Scan for the cell matching the given text and deliver its [x, y] coordinate at center. 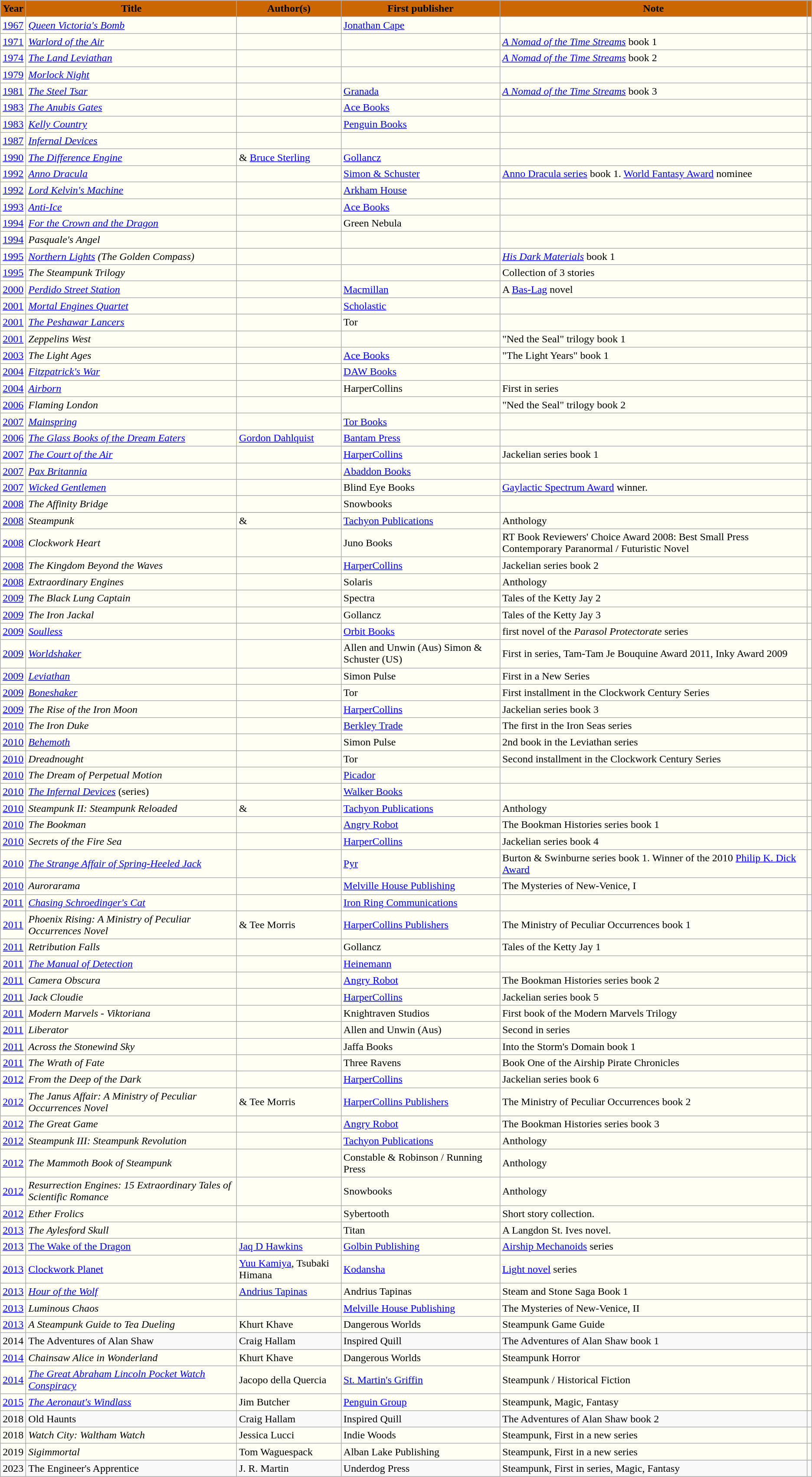
Picador [420, 775]
Penguin Group [420, 1402]
The Rise of the Iron Moon [131, 709]
Steampunk, Magic, Fantasy [653, 1402]
1979 [13, 75]
Retribution Falls [131, 947]
The Affinity Bridge [131, 504]
Titan [420, 1230]
Macmillan [420, 289]
Yuu Kamiya, Tsubaki Himana [289, 1269]
"Ned the Seal" trilogy book 1 [653, 339]
Walker Books [420, 792]
Kodansha [420, 1269]
Steampunk / Historical Fiction [653, 1380]
Arkham House [420, 190]
The Glass Books of the Dream Eaters [131, 438]
Steampunk, First in series, Magic, Fantasy [653, 1468]
Northern Lights (The Golden Compass) [131, 256]
The Steampunk Trilogy [131, 273]
Mainspring [131, 421]
Tales of the Ketty Jay 1 [653, 947]
Ether Frolics [131, 1214]
The Bookman Histories series book 3 [653, 1124]
2019 [13, 1452]
Flaming London [131, 405]
The Manual of Detection [131, 964]
Jaq D Hawkins [289, 1247]
Anno Dracula [131, 174]
RT Book Reviewers' Choice Award 2008: Best Small Press Contemporary Paranormal / Futuristic Novel [653, 543]
2015 [13, 1402]
A Langdon St. Ives novel. [653, 1230]
The Adventures of Alan Shaw book 1 [653, 1341]
Spectra [420, 598]
The Iron Duke [131, 725]
St. Martin's Griffin [420, 1380]
1971 [13, 42]
The Bookman Histories series book 1 [653, 825]
Penguin Books [420, 124]
Morlock Night [131, 75]
The Court of the Air [131, 454]
Warlord of the Air [131, 42]
Allen and Unwin (Aus) [420, 1030]
Jessica Lucci [289, 1435]
The Bookman [131, 825]
"Ned the Seal" trilogy book 2 [653, 405]
1974 [13, 58]
Pyr [420, 863]
The Infernal Devices (series) [131, 792]
The Janus Affair: A Ministry of Peculiar Occurrences Novel [131, 1102]
The Ministry of Peculiar Occurrences book 2 [653, 1102]
2023 [13, 1468]
The Adventures of Alan Shaw book 2 [653, 1419]
Jackelian series book 3 [653, 709]
Heinemann [420, 964]
Airship Mechanoids series [653, 1247]
2nd book in the Leviathan series [653, 742]
Extraordinary Engines [131, 582]
The Aeronaut's Windlass [131, 1402]
Old Haunts [131, 1419]
The Light Ages [131, 355]
Jackelian series book 6 [653, 1080]
A Bas-Lag novel [653, 289]
Alban Lake Publishing [420, 1452]
Sybertooth [420, 1214]
Chainsaw Alice in Wonderland [131, 1358]
Book One of the Airship Pirate Chronicles [653, 1063]
Jackelian series book 5 [653, 997]
Jackelian series book 2 [653, 565]
Tales of the Ketty Jay 2 [653, 598]
Golbin Publishing [420, 1247]
Sigimmortal [131, 1452]
For the Crown and the Dragon [131, 223]
Kelly Country [131, 124]
Watch City: Waltham Watch [131, 1435]
Note [653, 9]
Queen Victoria's Bomb [131, 25]
A Nomad of the Time Streams book 3 [653, 91]
Iron Ring Communications [420, 903]
Three Ravens [420, 1063]
The Kingdom Beyond the Waves [131, 565]
First in series [653, 388]
Simon & Schuster [420, 174]
J. R. Martin [289, 1468]
Orbit Books [420, 631]
Worldshaker [131, 653]
1993 [13, 207]
Title [131, 9]
Pax Britannia [131, 471]
Blind Eye Books [420, 488]
Steam and Stone Saga Book 1 [653, 1291]
Boneshaker [131, 693]
Into the Storm's Domain book 1 [653, 1046]
Clockwork Planet [131, 1269]
The Wrath of Fate [131, 1063]
The Great Abraham Lincoln Pocket Watch Conspiracy [131, 1380]
Indie Woods [420, 1435]
1990 [13, 157]
Jackelian series book 4 [653, 841]
Phoenix Rising: A Ministry of Peculiar Occurrences Novel [131, 925]
The Dream of Perpetual Motion [131, 775]
The Wake of the Dragon [131, 1247]
The first in the Iron Seas series [653, 725]
The Ministry of Peculiar Occurrences book 1 [653, 925]
Anno Dracula series book 1. World Fantasy Award nominee [653, 174]
Juno Books [420, 543]
From the Deep of the Dark [131, 1080]
Steampunk II: Steampunk Reloaded [131, 808]
Pasquale's Angel [131, 240]
A Nomad of the Time Streams book 1 [653, 42]
The Anubis Gates [131, 108]
Steampunk Game Guide [653, 1324]
The Steel Tsar [131, 91]
Behemoth [131, 742]
A Nomad of the Time Streams book 2 [653, 58]
Hour of the Wolf [131, 1291]
Tom Waguespack [289, 1452]
The Adventures of Alan Shaw [131, 1341]
Short story collection. [653, 1214]
Resurrection Engines: 15 Extraordinary Tales of Scientific Romance [131, 1191]
Secrets of the Fire Sea [131, 841]
2000 [13, 289]
"The Light Years" book 1 [653, 355]
Gaylactic Spectrum Award winner. [653, 488]
& Bruce Sterling [289, 157]
Berkley Trade [420, 725]
Lord Kelvin's Machine [131, 190]
Across the Stonewind Sky [131, 1046]
Gordon Dahlquist [289, 438]
The Aylesford Skull [131, 1230]
The Mammoth Book of Steampunk [131, 1163]
The Iron Jackal [131, 615]
The Mysteries of New-Venice, II [653, 1308]
Tor Books [420, 421]
Aurorarama [131, 886]
First in series, Tam-Tam Je Bouquine Award 2011, Inky Award 2009 [653, 653]
The Engineer's Apprentice [131, 1468]
Clockwork Heart [131, 543]
First book of the Modern Marvels Trilogy [653, 1013]
The Bookman Histories series book 2 [653, 980]
Jonathan Cape [420, 25]
Jacopo della Quercia [289, 1380]
Wicked Gentlemen [131, 488]
Burton & Swinburne series book 1. Winner of the 2010 Philip K. Dick Award [653, 863]
The Land Leviathan [131, 58]
Green Nebula [420, 223]
Solaris [420, 582]
Light novel series [653, 1269]
Jack Cloudie [131, 997]
First in a New Series [653, 676]
Camera Obscura [131, 980]
Author(s) [289, 9]
A Steampunk Guide to Tea Dueling [131, 1324]
Liberator [131, 1030]
First publisher [420, 9]
Dreadnought [131, 759]
Jim Butcher [289, 1402]
Zeppelins West [131, 339]
Second installment in the Clockwork Century Series [653, 759]
Allen and Unwin (Aus) Simon & Schuster (US) [420, 653]
The Mysteries of New-Venice, I [653, 886]
Underdog Press [420, 1468]
1967 [13, 25]
Collection of 3 stories [653, 273]
First installment in the Clockwork Century Series [653, 693]
Fitzpatrick's War [131, 372]
Jaffa Books [420, 1046]
Steampunk Horror [653, 1358]
The Black Lung Captain [131, 598]
Tales of the Ketty Jay 3 [653, 615]
Second in series [653, 1030]
The Difference Engine [131, 157]
The Great Game [131, 1124]
The Peshawar Lancers [131, 322]
DAW Books [420, 372]
Steampunk III: Steampunk Revolution [131, 1141]
Constable & Robinson / Running Press [420, 1163]
Luminous Chaos [131, 1308]
The Strange Affair of Spring-Heeled Jack [131, 863]
Chasing Schroedinger's Cat [131, 903]
Anti-Ice [131, 207]
1987 [13, 141]
1981 [13, 91]
Knightraven Studios [420, 1013]
Year [13, 9]
Soulless [131, 631]
Granada [420, 91]
Infernal Devices [131, 141]
Perdido Street Station [131, 289]
Steampunk [131, 521]
2003 [13, 355]
Scholastic [420, 306]
Jackelian series book 1 [653, 454]
Mortal Engines Quartet [131, 306]
Abaddon Books [420, 471]
Airborn [131, 388]
Modern Marvels - Viktoriana [131, 1013]
first novel of the Parasol Protectorate series [653, 631]
Leviathan [131, 676]
His Dark Materials book 1 [653, 256]
Bantam Press [420, 438]
